Find where the given text appears and provide that cell's center as (x, y) coordinate. 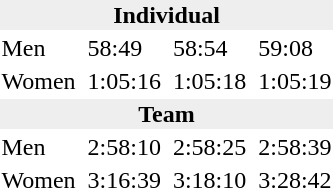
59:08 (295, 48)
2:58:25 (209, 147)
58:49 (124, 48)
Team (166, 114)
1:05:16 (124, 81)
2:58:10 (124, 147)
1:05:19 (295, 81)
2:58:39 (295, 147)
Individual (166, 15)
Women (38, 81)
58:54 (209, 48)
1:05:18 (209, 81)
